Detect which cell encompasses the target text, then output its (x, y) center coordinate. 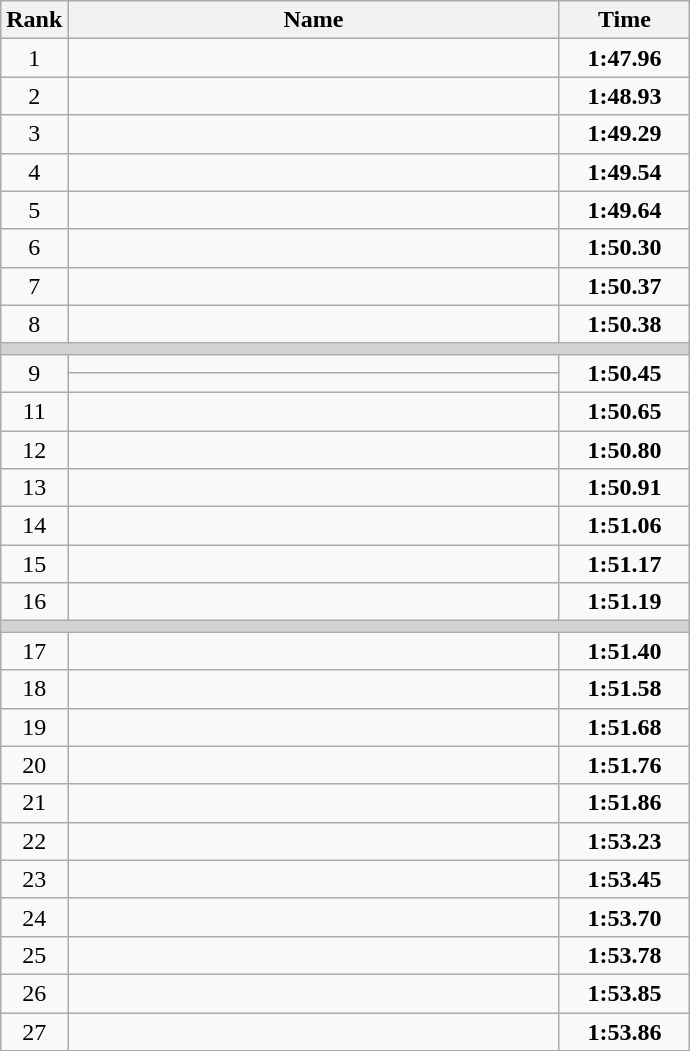
1:51.06 (624, 526)
4 (34, 172)
1:51.58 (624, 689)
6 (34, 248)
22 (34, 841)
Name (314, 20)
1:50.37 (624, 286)
12 (34, 449)
1:50.45 (624, 373)
Rank (34, 20)
1 (34, 58)
13 (34, 488)
1:53.23 (624, 841)
1:51.86 (624, 803)
11 (34, 411)
1:50.30 (624, 248)
26 (34, 993)
1:50.65 (624, 411)
16 (34, 602)
23 (34, 879)
1:50.91 (624, 488)
2 (34, 96)
Time (624, 20)
27 (34, 1031)
25 (34, 955)
1:51.76 (624, 765)
20 (34, 765)
1:51.40 (624, 651)
21 (34, 803)
1:49.64 (624, 210)
1:53.85 (624, 993)
24 (34, 917)
8 (34, 324)
7 (34, 286)
3 (34, 134)
1:49.54 (624, 172)
1:51.68 (624, 727)
1:50.80 (624, 449)
1:53.86 (624, 1031)
1:47.96 (624, 58)
17 (34, 651)
1:49.29 (624, 134)
1:53.70 (624, 917)
1:51.19 (624, 602)
5 (34, 210)
1:51.17 (624, 564)
18 (34, 689)
19 (34, 727)
1:53.45 (624, 879)
9 (34, 373)
1:48.93 (624, 96)
1:53.78 (624, 955)
14 (34, 526)
1:50.38 (624, 324)
15 (34, 564)
